Extract the (x, y) coordinate from the center of the cell holding the provided text.  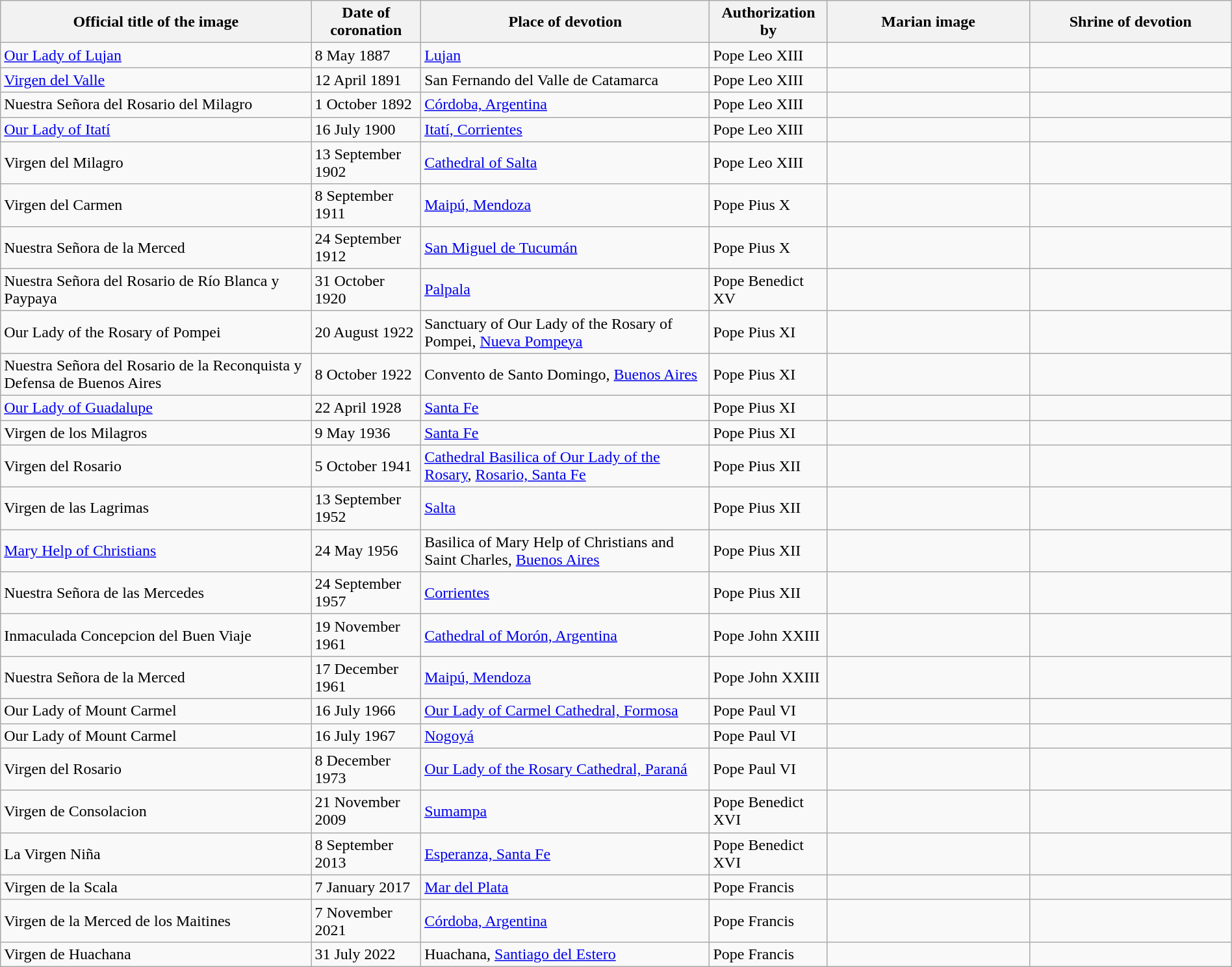
Our Lady of Lujan (156, 55)
8 September 2013 (366, 854)
Virgen de los Milagros (156, 432)
Pope Benedict XV (768, 290)
9 May 1936 (366, 432)
7 January 2017 (366, 887)
Our Lady of Guadalupe (156, 407)
Virgen de Consolacion (156, 811)
24 September 1912 (366, 247)
Cathedral of Morón, Argentina (565, 636)
Our Lady of Itatí (156, 129)
7 November 2021 (366, 920)
Virgen de Huachana (156, 954)
Corrientes (565, 593)
16 July 1900 (366, 129)
20 August 1922 (366, 331)
8 October 1922 (366, 374)
8 September 1911 (366, 205)
17 December 1961 (366, 677)
Nuestra Señora de las Mercedes (156, 593)
31 July 2022 (366, 954)
Nuestra Señora del Rosario de la Reconquista y Defensa de Buenos Aires (156, 374)
Our Lady of the Rosary of Pompei (156, 331)
Our Lady of the Rosary Cathedral, Paraná (565, 769)
Mar del Plata (565, 887)
Itatí, Corrientes (565, 129)
Sanctuary of Our Lady of the Rosary of Pompei, Nueva Pompeya (565, 331)
12 April 1891 (366, 80)
31 October 1920 (366, 290)
Virgen del Valle (156, 80)
Date of coronation (366, 22)
8 May 1887 (366, 55)
Inmaculada Concepcion del Buen Viaje (156, 636)
Nogoyá (565, 736)
8 December 1973 (366, 769)
Nuestra Señora del Rosario del Milagro (156, 105)
5 October 1941 (366, 467)
Place of devotion (565, 22)
Convento de Santo Domingo, Buenos Aires (565, 374)
Lujan (565, 55)
Basilica of Mary Help of Christians and Saint Charles, Buenos Aires (565, 551)
Virgen del Carmen (156, 205)
San Miguel de Tucumán (565, 247)
16 July 1967 (366, 736)
Esperanza, Santa Fe (565, 854)
22 April 1928 (366, 407)
Virgen de la Merced de los Maitines (156, 920)
13 September 1902 (366, 162)
La Virgen Niña (156, 854)
Sumampa (565, 811)
Cathedral Basilica of Our Lady of the Rosary, Rosario, Santa Fe (565, 467)
Salta (565, 508)
Virgen de la Scala (156, 887)
Nuestra Señora del Rosario de Río Blanca y Paypaya (156, 290)
Virgen del Milagro (156, 162)
Our Lady of Carmel Cathedral, Formosa (565, 711)
Shrine of devotion (1131, 22)
24 May 1956 (366, 551)
21 November 2009 (366, 811)
Official title of the image (156, 22)
Marian image (928, 22)
Cathedral of Salta (565, 162)
Virgen de las Lagrimas (156, 508)
Huachana, Santiago del Estero (565, 954)
19 November 1961 (366, 636)
13 September 1952 (366, 508)
16 July 1966 (366, 711)
San Fernando del Valle de Catamarca (565, 80)
Authorization by (768, 22)
24 September 1957 (366, 593)
1 October 1892 (366, 105)
Mary Help of Christians (156, 551)
Palpala (565, 290)
